Capture the cell that displays the provided text and extract its (X, Y) central coordinate. 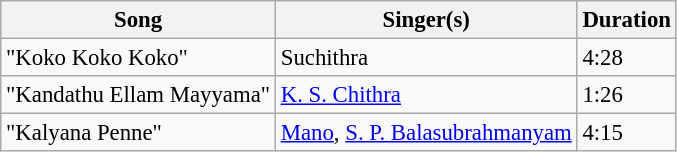
Suchithra (426, 58)
"Kandathu Ellam Mayyama" (138, 95)
Mano, S. P. Balasubrahmanyam (426, 133)
"Kalyana Penne" (138, 133)
Song (138, 20)
Duration (626, 20)
4:15 (626, 133)
1:26 (626, 95)
"Koko Koko Koko" (138, 58)
K. S. Chithra (426, 95)
4:28 (626, 58)
Singer(s) (426, 20)
